Locate the cell with the specified text and output its [X, Y] center coordinate. 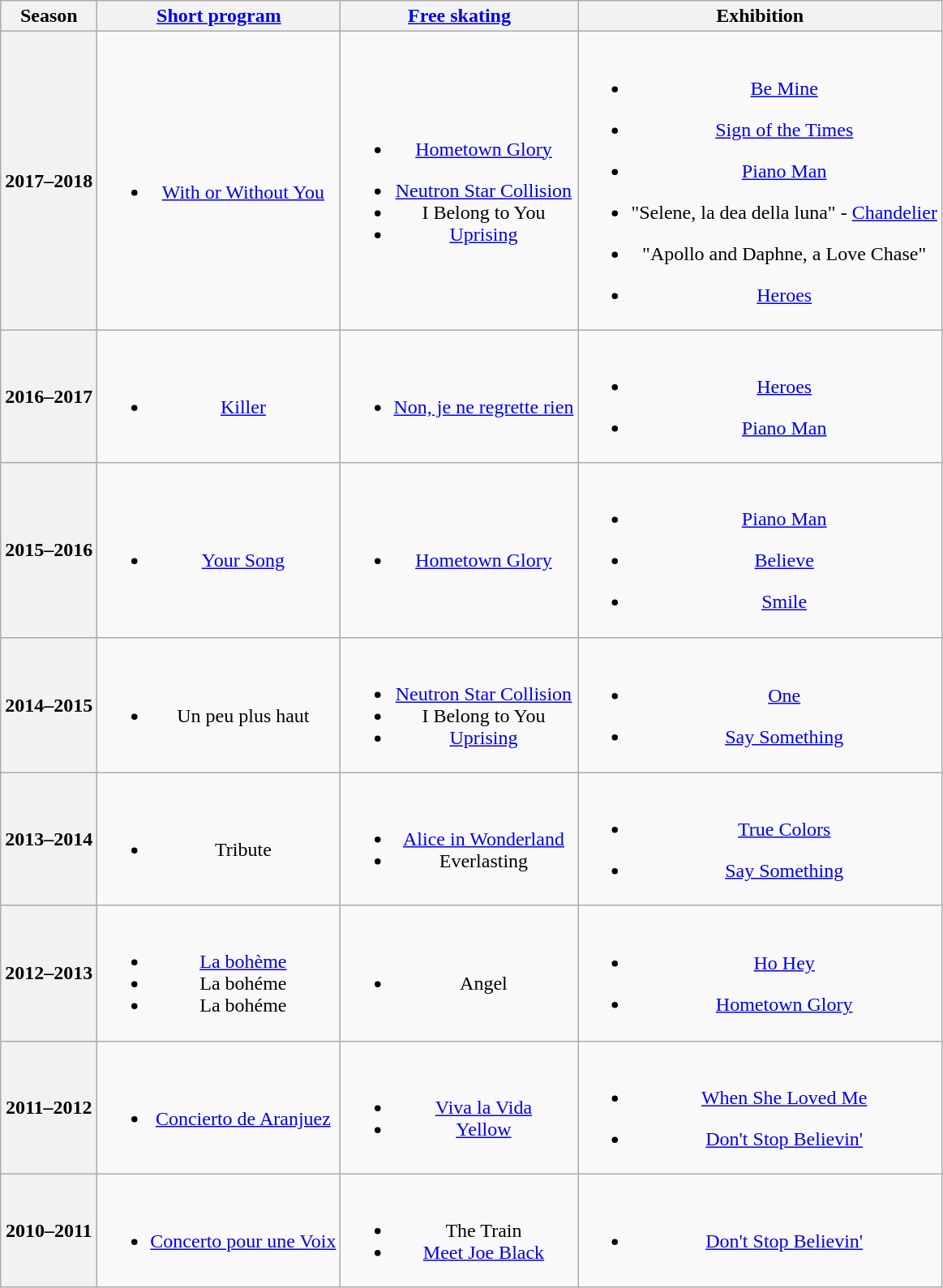
Concerto pour une Voix [219, 1230]
2013–2014 [49, 839]
Hometown Glory Neutron Star Collision I Belong to You Uprising [459, 181]
Ho Hey Hometown Glory [761, 973]
One Say Something [761, 705]
Exhibition [761, 16]
2016–2017 [49, 396]
Heroes Piano Man [761, 396]
Be Mine Sign of the Times Piano Man "Selene, la dea della luna" - Chandelier "Apollo and Daphne, a Love Chase"Heroes [761, 181]
With or Without You [219, 181]
The Train Meet Joe Black [459, 1230]
Killer [219, 396]
Season [49, 16]
Angel [459, 973]
2011–2012 [49, 1107]
Concierto de Aranjuez [219, 1107]
Piano Man Believe Smile [761, 550]
2017–2018 [49, 181]
2014–2015 [49, 705]
Hometown Glory [459, 550]
Un peu plus haut [219, 705]
Short program [219, 16]
2012–2013 [49, 973]
2015–2016 [49, 550]
Neutron Star Collision I Belong to You Uprising [459, 705]
La bohème La bohéme La bohéme [219, 973]
Don't Stop Believin' [761, 1230]
Viva la Vida Yellow [459, 1107]
Alice in Wonderland Everlasting [459, 839]
Free skating [459, 16]
Non, je ne regrette rien [459, 396]
Your Song [219, 550]
True Colors Say Something [761, 839]
When She Loved Me Don't Stop Believin' [761, 1107]
Tribute [219, 839]
2010–2011 [49, 1230]
